From the cell containing the given text, extract its center point as [x, y] coordinate. 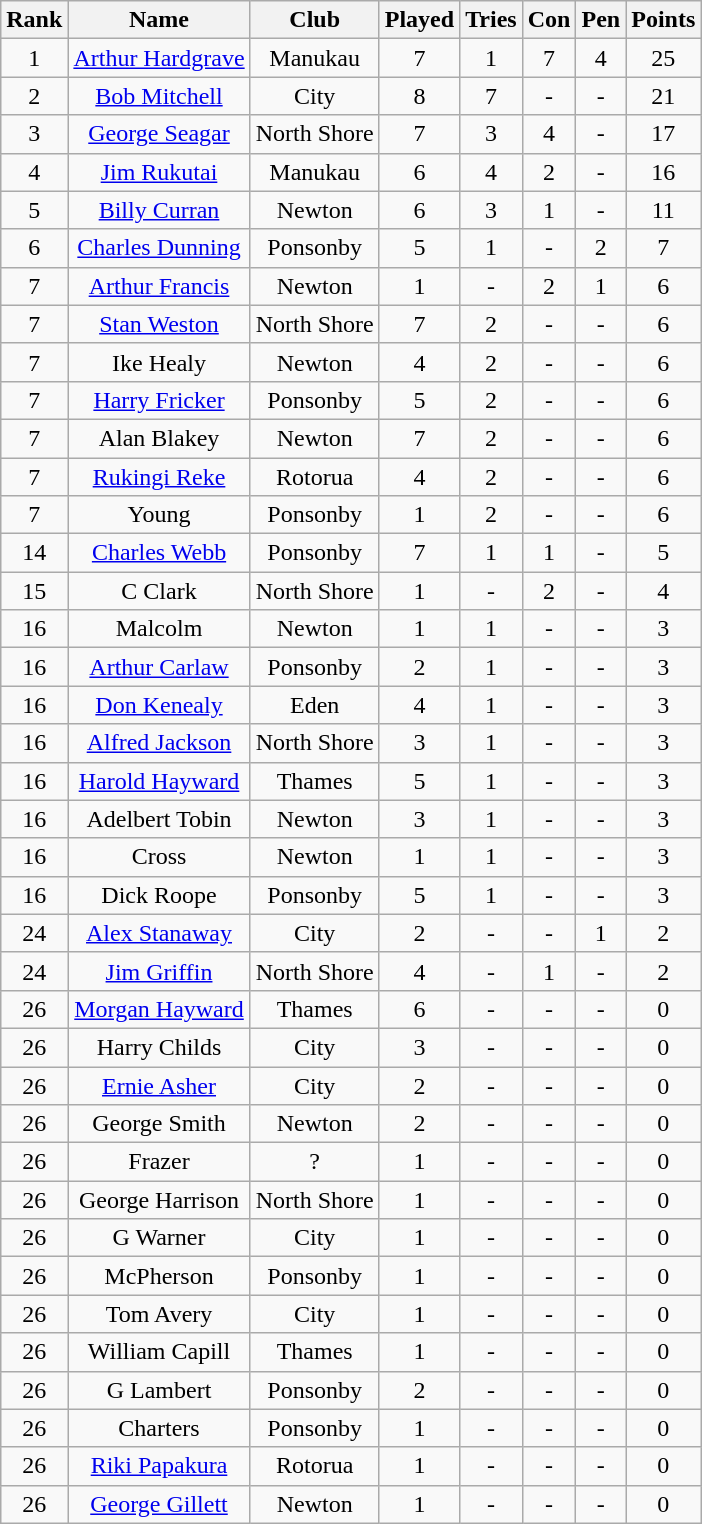
Name [159, 20]
17 [664, 134]
Jim Griffin [159, 971]
Stan Weston [159, 324]
Harry Childs [159, 1047]
Club [314, 20]
Played [419, 20]
14 [34, 553]
25 [664, 58]
Arthur Carlaw [159, 667]
Dick Roope [159, 895]
Bob Mitchell [159, 96]
Charles Webb [159, 553]
C Clark [159, 591]
Rank [34, 20]
8 [419, 96]
Young [159, 515]
Billy Curran [159, 210]
Jim Rukutai [159, 172]
Ike Healy [159, 362]
21 [664, 96]
Eden [314, 705]
Cross [159, 857]
Riki Papakura [159, 1466]
G Warner [159, 1238]
Con [549, 20]
George Gillett [159, 1504]
Malcolm [159, 629]
George Harrison [159, 1200]
Frazer [159, 1162]
Don Kenealy [159, 705]
G Lambert [159, 1390]
? [314, 1162]
Rukingi Reke [159, 477]
Alex Stanaway [159, 933]
Adelbert Tobin [159, 819]
George Seagar [159, 134]
Pen [601, 20]
15 [34, 591]
Arthur Francis [159, 286]
Alan Blakey [159, 438]
William Capill [159, 1352]
Tom Avery [159, 1314]
Harold Hayward [159, 781]
George Smith [159, 1124]
Tries [492, 20]
11 [664, 210]
Morgan Hayward [159, 1009]
Charters [159, 1428]
Arthur Hardgrave [159, 58]
Harry Fricker [159, 400]
Charles Dunning [159, 248]
Ernie Asher [159, 1085]
Alfred Jackson [159, 743]
Points [664, 20]
McPherson [159, 1276]
